Find where the given text appears and provide that cell's center as (X, Y) coordinate. 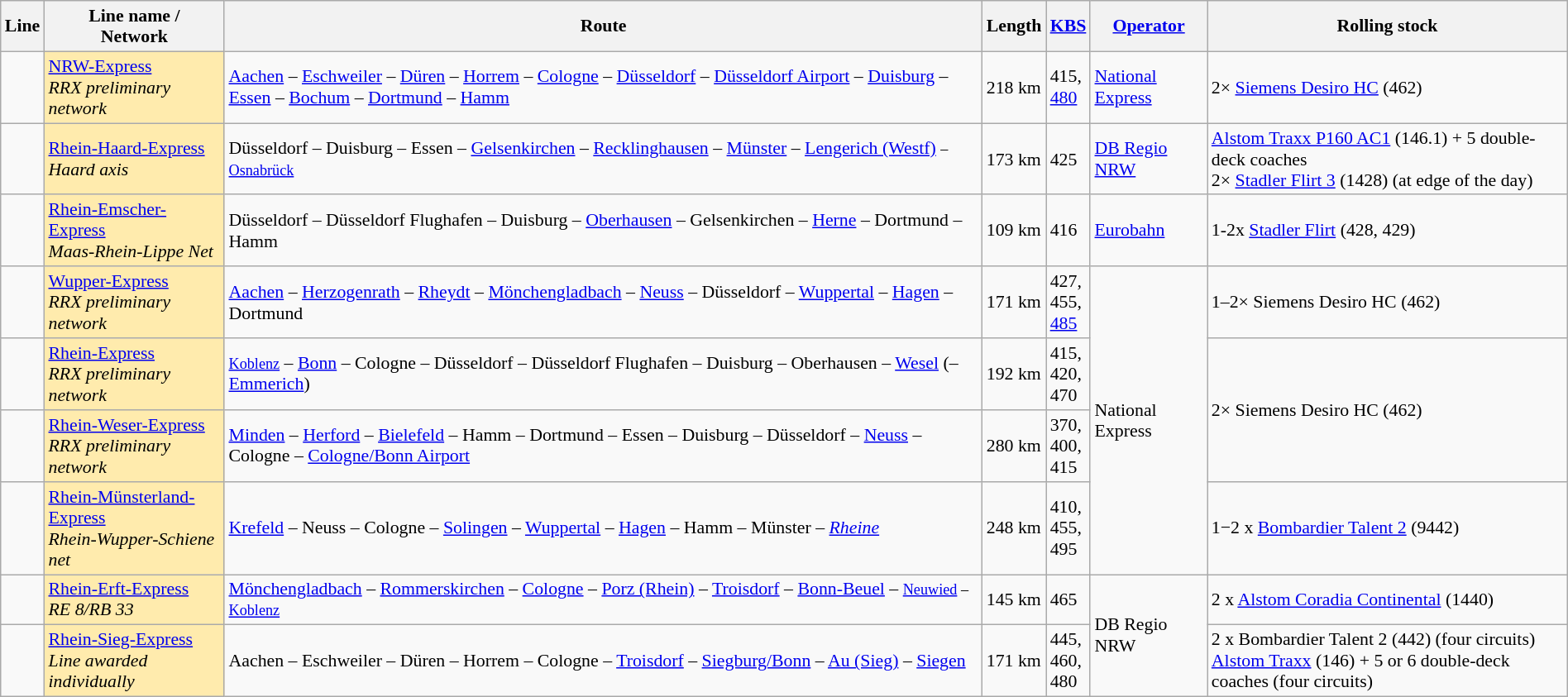
Length (1014, 25)
1-2x Stadler Flirt (428, 429) (1388, 230)
410, 455, 495 (1068, 528)
Minden – Herford – Bielefeld – Hamm – Dortmund – Essen – Duisburg – Düsseldorf – Neuss – Cologne – Cologne/Bonn Airport (603, 445)
1–2× Siemens Desiro HC (462) (1388, 303)
Aachen – Eschweiler – Düren – Horrem – Cologne – Troisdorf – Siegburg/Bonn – Au (Sieg) – Siegen (603, 660)
Rhein-Emscher-Express Maas-Rhein-Lippe Net (134, 230)
Alstom Traxx P160 AC1 (146.1) + 5 double-deck coaches2× Stadler Flirt 3 (1428) (at edge of the day) (1388, 159)
NRW-Express RRX preliminary network (134, 88)
2 x Alstom Coradia Continental (1440) (1388, 599)
145 km (1014, 599)
Operator (1148, 25)
Düsseldorf – Düsseldorf Flughafen – Duisburg – Oberhausen – Gelsenkirchen – Herne – Dortmund – Hamm (603, 230)
218 km (1014, 88)
Rhein-Haard-Express Haard axis (134, 159)
Krefeld – Neuss – Cologne – Solingen – Wuppertal – Hagen – Hamm – Münster – Rheine (603, 528)
427, 455, 485 (1068, 303)
280 km (1014, 445)
Rolling stock (1388, 25)
Mönchengladbach – Rommerskirchen – Cologne – Porz (Rhein) – Troisdorf – Bonn-Beuel – Neuwied – Koblenz (603, 599)
415, 420, 470 (1068, 374)
Eurobahn (1148, 230)
192 km (1014, 374)
425 (1068, 159)
Rhein-Erft-Express RE 8/RB 33 (134, 599)
Koblenz – Bonn – Cologne – Düsseldorf – Düsseldorf Flughafen – Duisburg – Oberhausen – Wesel (– Emmerich) (603, 374)
Route (603, 25)
Line (23, 25)
Aachen – Eschweiler – Düren – Horrem – Cologne – Düsseldorf – Düsseldorf Airport – Duisburg – Essen – Bochum – Dortmund – Hamm (603, 88)
416 (1068, 230)
109 km (1014, 230)
415, 480 (1068, 88)
Rhein-Weser-Express RRX preliminary network (134, 445)
173 km (1014, 159)
Line name /Network (134, 25)
2 x Bombardier Talent 2 (442) (four circuits)Alstom Traxx (146) + 5 or 6 double-deck coaches (four circuits) (1388, 660)
Rhein-Münsterland-Express Rhein-Wupper-Schiene net (134, 528)
465 (1068, 599)
Aachen – Herzogenrath – Rheydt – Mönchengladbach – Neuss – Düsseldorf – Wuppertal – Hagen – Dortmund (603, 303)
1−2 x Bombardier Talent 2 (9442) (1388, 528)
370, 400, 415 (1068, 445)
Rhein-Sieg-Express Line awarded individually (134, 660)
Düsseldorf – Duisburg – Essen – Gelsenkirchen – Recklinghausen – Münster – Lengerich (Westf) – Osnabrück (603, 159)
Rhein-Express RRX preliminary network (134, 374)
KBS (1068, 25)
Wupper-Express RRX preliminary network (134, 303)
248 km (1014, 528)
445, 460, 480 (1068, 660)
